Return the (x, y) coordinate for the center point of the cell that contains the specified text.  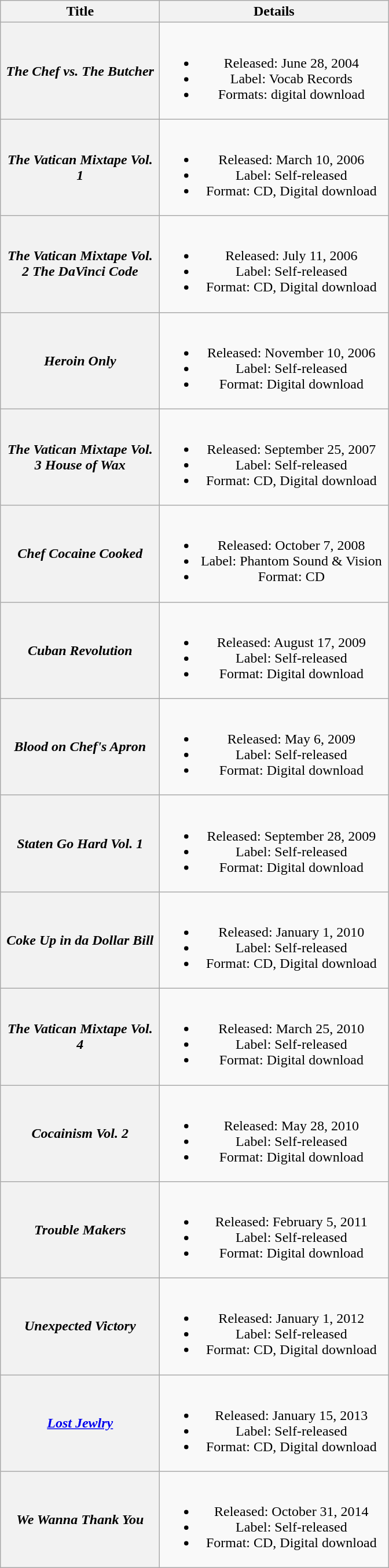
Details (274, 12)
Cocainism Vol. 2 (80, 1133)
Released: October 7, 2008Label: Phantom Sound & VisionFormat: CD (274, 554)
Title (80, 12)
Released: January 1, 2010Label: Self-releasedFormat: CD, Digital download (274, 940)
The Vatican Mixtape Vol. 4 (80, 1036)
Released: July 11, 2006Label: Self-releasedFormat: CD, Digital download (274, 264)
Released: March 25, 2010Label: Self-releasedFormat: Digital download (274, 1036)
Released: February 5, 2011Label: Self-releasedFormat: Digital download (274, 1230)
The Vatican Mixtape Vol. 2 The DaVinci Code (80, 264)
Cuban Revolution (80, 650)
We Wanna Thank You (80, 1519)
Released: September 28, 2009Label: Self-releasedFormat: Digital download (274, 843)
Coke Up in da Dollar Bill (80, 940)
Released: March 10, 2006Label: Self-releasedFormat: CD, Digital download (274, 168)
Released: January 15, 2013Label: Self-releasedFormat: CD, Digital download (274, 1423)
The Vatican Mixtape Vol. 1 (80, 168)
Released: November 10, 2006Label: Self-releasedFormat: Digital download (274, 361)
Released: August 17, 2009Label: Self-releasedFormat: Digital download (274, 650)
Chef Cocaine Cooked (80, 554)
Trouble Makers (80, 1230)
Unexpected Victory (80, 1326)
The Vatican Mixtape Vol. 3 House of Wax (80, 457)
Staten Go Hard Vol. 1 (80, 843)
Released: October 31, 2014Label: Self-releasedFormat: CD, Digital download (274, 1519)
Heroin Only (80, 361)
Released: September 25, 2007Label: Self-releasedFormat: CD, Digital download (274, 457)
Blood on Chef's Apron (80, 747)
Released: May 6, 2009Label: Self-releasedFormat: Digital download (274, 747)
Lost Jewlry (80, 1423)
Released: June 28, 2004Label: Vocab RecordsFormats: digital download (274, 71)
The Chef vs. The Butcher (80, 71)
Released: May 28, 2010Label: Self-releasedFormat: Digital download (274, 1133)
Released: January 1, 2012Label: Self-releasedFormat: CD, Digital download (274, 1326)
